From the cell containing the given text, extract its center point as [X, Y] coordinate. 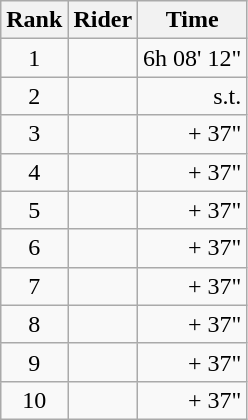
7 [34, 286]
8 [34, 324]
1 [34, 58]
Time [192, 20]
Rider [103, 20]
6 [34, 248]
5 [34, 210]
9 [34, 362]
3 [34, 134]
s.t. [192, 96]
4 [34, 172]
2 [34, 96]
10 [34, 400]
6h 08' 12" [192, 58]
Rank [34, 20]
